Search for the cell housing the specified text and yield its [X, Y] center coordinate. 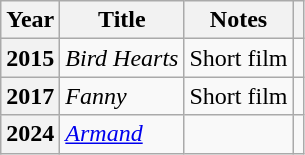
2024 [30, 134]
Year [30, 20]
2017 [30, 96]
Bird Hearts [122, 58]
Armand [122, 134]
2015 [30, 58]
Title [122, 20]
Fanny [122, 96]
Notes [238, 20]
